Return the [X, Y] coordinate for the center point of the cell that contains the specified text.  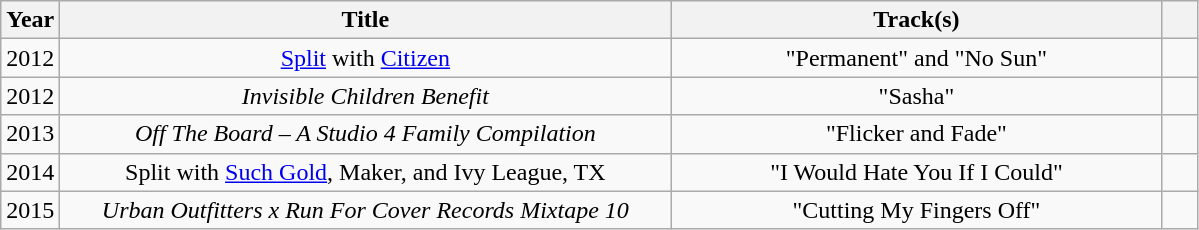
Year [30, 20]
"Flicker and Fade" [916, 134]
Off The Board – A Studio 4 Family Compilation [366, 134]
"Permanent" and "No Sun" [916, 58]
"I Would Hate You If I Could" [916, 172]
2013 [30, 134]
Split with Citizen [366, 58]
2015 [30, 210]
Track(s) [916, 20]
Urban Outfitters x Run For Cover Records Mixtape 10 [366, 210]
"Sasha" [916, 96]
2014 [30, 172]
Split with Such Gold, Maker, and Ivy League, TX [366, 172]
"Cutting My Fingers Off" [916, 210]
Invisible Children Benefit [366, 96]
Title [366, 20]
